Return the (X, Y) coordinate for the center point of the cell that contains the specified text.  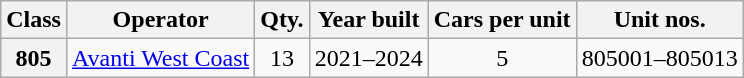
Unit nos. (660, 20)
Avanti West Coast (160, 58)
Year built (368, 20)
Operator (160, 20)
Qty. (282, 20)
5 (502, 58)
13 (282, 58)
2021–2024 (368, 58)
Class (34, 20)
805 (34, 58)
805001–805013 (660, 58)
Cars per unit (502, 20)
